Identify which cell holds the provided text, then report its [X, Y] central coordinate. 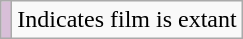
Indicates film is extant [127, 20]
